Output the [X, Y] coordinate of the center of the cell containing the given text.  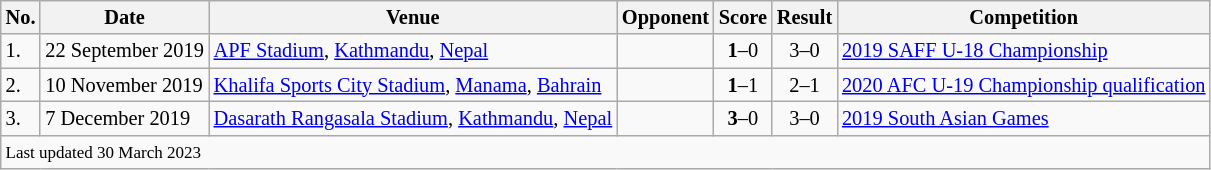
Venue [413, 17]
2–1 [804, 85]
2019 SAFF U-18 Championship [1024, 51]
10 November 2019 [124, 85]
7 December 2019 [124, 118]
22 September 2019 [124, 51]
Competition [1024, 17]
Dasarath Rangasala Stadium, Kathmandu, Nepal [413, 118]
Result [804, 17]
2019 South Asian Games [1024, 118]
1–1 [743, 85]
2020 AFC U-19 Championship qualification [1024, 85]
Last updated 30 March 2023 [606, 152]
Date [124, 17]
APF Stadium, Kathmandu, Nepal [413, 51]
No. [21, 17]
1–0 [743, 51]
Score [743, 17]
1. [21, 51]
2. [21, 85]
Opponent [666, 17]
3. [21, 118]
Khalifa Sports City Stadium, Manama, Bahrain [413, 85]
